Locate the cell with the specified text and output its (x, y) center coordinate. 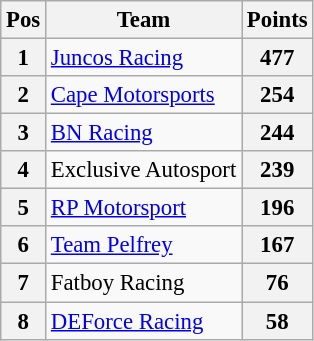
3 (24, 133)
254 (278, 95)
6 (24, 245)
Points (278, 20)
DEForce Racing (144, 321)
Juncos Racing (144, 58)
58 (278, 321)
BN Racing (144, 133)
239 (278, 170)
Pos (24, 20)
Exclusive Autosport (144, 170)
5 (24, 208)
Team (144, 20)
167 (278, 245)
477 (278, 58)
4 (24, 170)
RP Motorsport (144, 208)
1 (24, 58)
244 (278, 133)
Team Pelfrey (144, 245)
Fatboy Racing (144, 283)
196 (278, 208)
7 (24, 283)
2 (24, 95)
Cape Motorsports (144, 95)
8 (24, 321)
76 (278, 283)
